Detect which cell encompasses the target text, then output its (x, y) center coordinate. 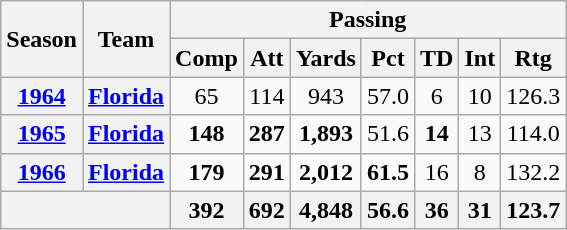
13 (480, 134)
8 (480, 172)
943 (326, 96)
1966 (42, 172)
61.5 (388, 172)
Passing (368, 20)
36 (437, 210)
51.6 (388, 134)
692 (266, 210)
Int (480, 58)
Team (126, 39)
16 (437, 172)
Rtg (534, 58)
57.0 (388, 96)
Att (266, 58)
1964 (42, 96)
65 (207, 96)
6 (437, 96)
123.7 (534, 210)
287 (266, 134)
114.0 (534, 134)
392 (207, 210)
56.6 (388, 210)
Pct (388, 58)
TD (437, 58)
10 (480, 96)
Yards (326, 58)
126.3 (534, 96)
Season (42, 39)
179 (207, 172)
4,848 (326, 210)
1,893 (326, 134)
148 (207, 134)
1965 (42, 134)
Comp (207, 58)
14 (437, 134)
291 (266, 172)
31 (480, 210)
132.2 (534, 172)
114 (266, 96)
2,012 (326, 172)
